Locate the cell with the specified text and output its [X, Y] center coordinate. 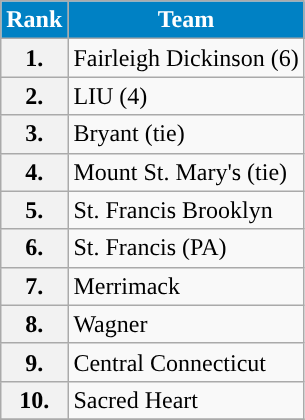
9. [34, 362]
LIU (4) [186, 96]
1. [34, 58]
Fairleigh Dickinson (6) [186, 58]
Mount St. Mary's (tie) [186, 172]
Merrimack [186, 286]
5. [34, 210]
Sacred Heart [186, 400]
2. [34, 96]
7. [34, 286]
8. [34, 324]
4. [34, 172]
St. Francis (PA) [186, 248]
6. [34, 248]
Bryant (tie) [186, 134]
St. Francis Brooklyn [186, 210]
Wagner [186, 324]
3. [34, 134]
Central Connecticut [186, 362]
Rank [34, 20]
Team [186, 20]
10. [34, 400]
